Pinpoint the cell where the given text exists, returning its [X, Y] midpoint coordinate. 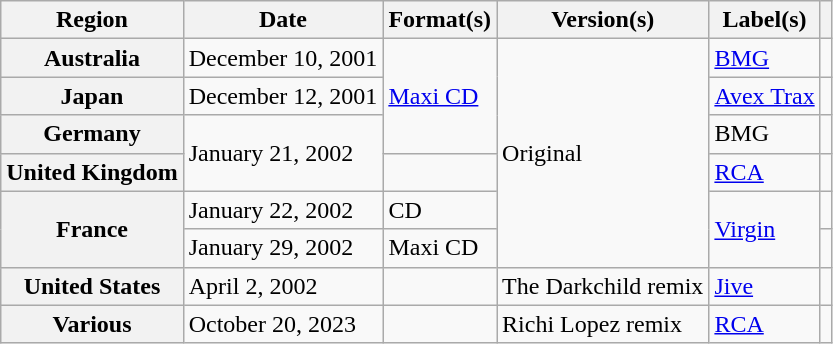
Australia [92, 58]
Label(s) [764, 20]
December 12, 2001 [283, 96]
Virgin [764, 229]
Various [92, 324]
United Kingdom [92, 172]
United States [92, 286]
The Darkchild remix [603, 286]
January 21, 2002 [283, 153]
Jive [764, 286]
April 2, 2002 [283, 286]
Japan [92, 96]
Avex Trax [764, 96]
October 20, 2023 [283, 324]
Version(s) [603, 20]
January 29, 2002 [283, 248]
Germany [92, 134]
Region [92, 20]
Original [603, 153]
Date [283, 20]
Format(s) [440, 20]
CD [440, 210]
France [92, 229]
Richi Lopez remix [603, 324]
December 10, 2001 [283, 58]
January 22, 2002 [283, 210]
